Scan for the cell matching the given text and deliver its (X, Y) coordinate at center. 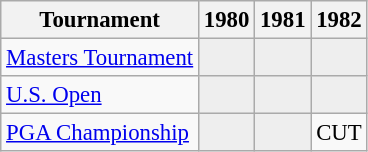
1980 (227, 20)
CUT (339, 133)
1981 (283, 20)
1982 (339, 20)
PGA Championship (100, 133)
Tournament (100, 20)
U.S. Open (100, 95)
Masters Tournament (100, 58)
